Provide the [x, y] coordinate of the cell's center where the given text is located.  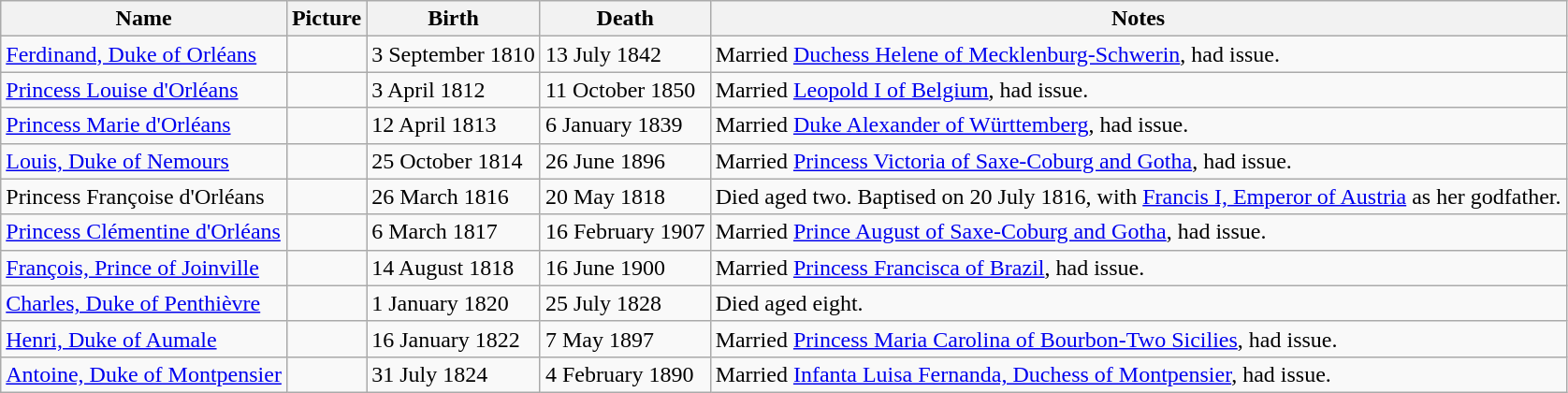
Ferdinand, Duke of Orléans [144, 54]
Married Princess Francisca of Brazil, had issue. [1138, 268]
12 April 1813 [454, 125]
Married Princess Victoria of Saxe-Coburg and Gotha, had issue. [1138, 161]
Picture [326, 19]
26 June 1896 [625, 161]
Married Princess Maria Carolina of Bourbon-Two Sicilies, had issue. [1138, 339]
6 March 1817 [454, 232]
Death [625, 19]
Married Leopold I of Belgium, had issue. [1138, 90]
25 October 1814 [454, 161]
Married Duke Alexander of Württemberg, had issue. [1138, 125]
31 July 1824 [454, 374]
16 June 1900 [625, 268]
Died aged two. Baptised on 20 July 1816, with Francis I, Emperor of Austria as her godfather. [1138, 196]
Louis, Duke of Nemours [144, 161]
Antoine, Duke of Montpensier [144, 374]
Princess Françoise d'Orléans [144, 196]
7 May 1897 [625, 339]
11 October 1850 [625, 90]
Princess Marie d'Orléans [144, 125]
3 April 1812 [454, 90]
Charles, Duke of Penthièvre [144, 303]
25 July 1828 [625, 303]
Married Infanta Luisa Fernanda, Duchess of Montpensier, had issue. [1138, 374]
6 January 1839 [625, 125]
Died aged eight. [1138, 303]
Henri, Duke of Aumale [144, 339]
Notes [1138, 19]
26 March 1816 [454, 196]
4 February 1890 [625, 374]
Name [144, 19]
16 January 1822 [454, 339]
3 September 1810 [454, 54]
Princess Clémentine d'Orléans [144, 232]
François, Prince of Joinville [144, 268]
20 May 1818 [625, 196]
Birth [454, 19]
Princess Louise d'Orléans [144, 90]
Married Prince August of Saxe-Coburg and Gotha, had issue. [1138, 232]
13 July 1842 [625, 54]
Married Duchess Helene of Mecklenburg-Schwerin, had issue. [1138, 54]
14 August 1818 [454, 268]
1 January 1820 [454, 303]
16 February 1907 [625, 232]
